Determine the (X, Y) coordinate at the center of the cell enclosing the given text.  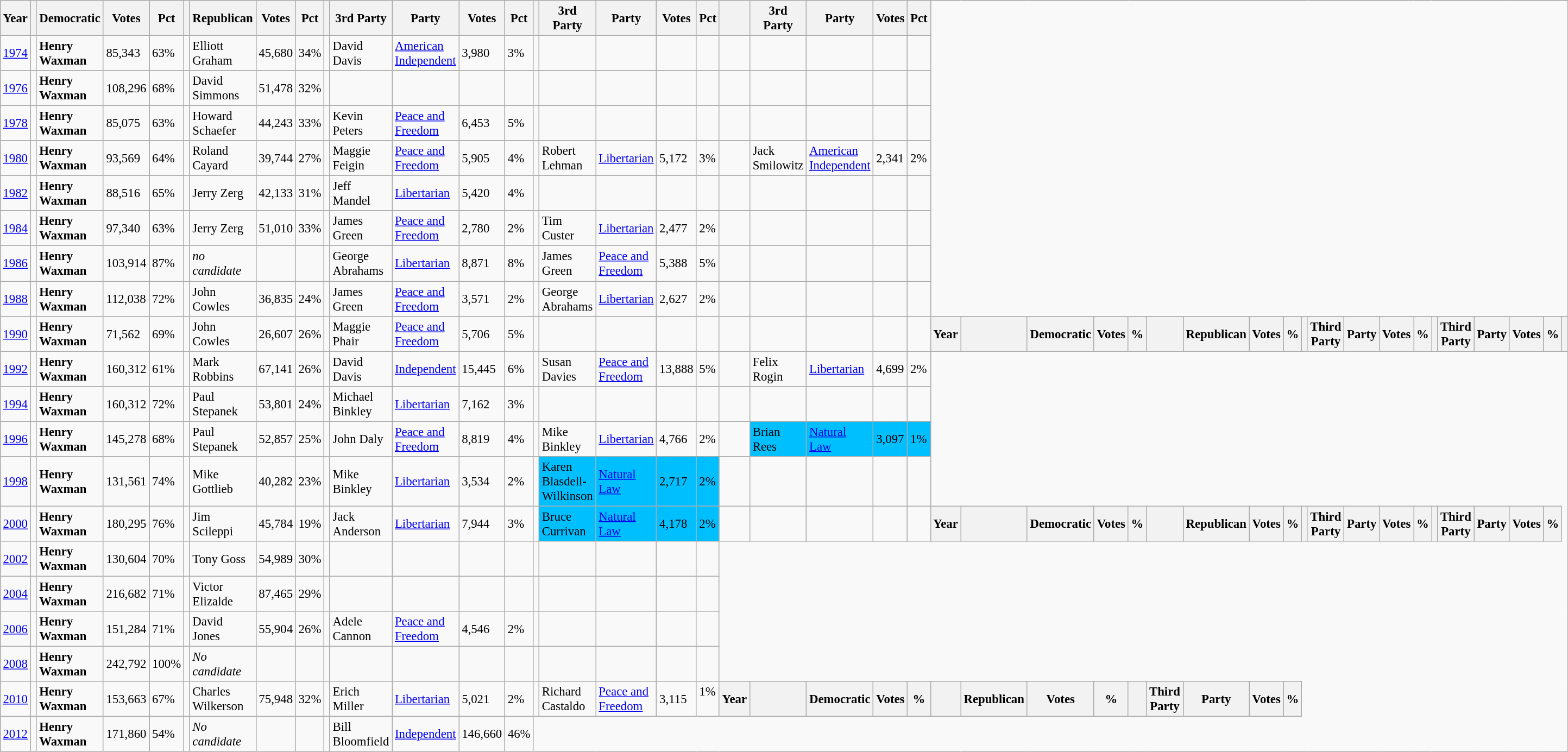
2000 (15, 523)
6% (519, 369)
Charles Wilkerson (223, 699)
Elliott Graham (223, 53)
45,680 (276, 53)
3,571 (482, 299)
2,627 (677, 299)
Maggie Phair (361, 333)
23% (310, 481)
5,420 (482, 193)
David Jones (223, 629)
7,944 (482, 523)
55,904 (276, 629)
6,453 (482, 124)
Brian Rees (778, 439)
1998 (15, 481)
64% (167, 159)
2010 (15, 699)
Jack Smilowitz (778, 159)
7,162 (482, 404)
51,478 (276, 88)
2008 (15, 663)
Mike Gottlieb (223, 481)
74% (167, 481)
4,178 (677, 523)
71,562 (126, 333)
2,341 (891, 159)
25% (310, 439)
13,888 (677, 369)
103,914 (126, 264)
Erich Miller (361, 699)
46% (519, 734)
Jack Anderson (361, 523)
David Simmons (223, 88)
131,561 (126, 481)
Felix Rogin (778, 369)
88,516 (126, 193)
40,282 (276, 481)
John Daly (361, 439)
97,340 (126, 228)
Adele Cannon (361, 629)
Karen Blasdell-Wilkinson (567, 481)
5,706 (482, 333)
3,980 (482, 53)
75,948 (276, 699)
5,905 (482, 159)
171,860 (126, 734)
Bill Bloomfield (361, 734)
153,663 (126, 699)
4,766 (677, 439)
no candidate (223, 264)
Tony Goss (223, 559)
145,278 (126, 439)
Mark Robbins (223, 369)
87% (167, 264)
2,780 (482, 228)
Roland Cayard (223, 159)
1992 (15, 369)
Maggie Feigin (361, 159)
27% (310, 159)
85,075 (126, 124)
76% (167, 523)
3,097 (891, 439)
70% (167, 559)
2002 (15, 559)
8,819 (482, 439)
3,534 (482, 481)
15,445 (482, 369)
Jeff Mandel (361, 193)
67,141 (276, 369)
42,133 (276, 193)
31% (310, 193)
8% (519, 264)
53,801 (276, 404)
108,296 (126, 88)
1994 (15, 404)
130,604 (126, 559)
151,284 (126, 629)
2012 (15, 734)
29% (310, 594)
1978 (15, 124)
1984 (15, 228)
65% (167, 193)
Michael Binkley (361, 404)
Howard Schaefer (223, 124)
30% (310, 559)
51,010 (276, 228)
36,835 (276, 299)
Bruce Currivan (567, 523)
Kevin Peters (361, 124)
Richard Castaldo (567, 699)
26,607 (276, 333)
146,660 (482, 734)
34% (310, 53)
112,038 (126, 299)
44,243 (276, 124)
1974 (15, 53)
5,021 (482, 699)
1988 (15, 299)
2006 (15, 629)
216,682 (126, 594)
67% (167, 699)
61% (167, 369)
Victor Elizalde (223, 594)
180,295 (126, 523)
242,792 (126, 663)
19% (310, 523)
4,699 (891, 369)
Robert Lehman (567, 159)
69% (167, 333)
54,989 (276, 559)
1996 (15, 439)
2004 (15, 594)
1986 (15, 264)
39,744 (276, 159)
4,546 (482, 629)
2,717 (677, 481)
1980 (15, 159)
1982 (15, 193)
1990 (15, 333)
100% (167, 663)
2,477 (677, 228)
8,871 (482, 264)
Susan Davies (567, 369)
93,569 (126, 159)
52,857 (276, 439)
87,465 (276, 594)
54% (167, 734)
Tim Custer (567, 228)
45,784 (276, 523)
5,388 (677, 264)
5,172 (677, 159)
1976 (15, 88)
Jim Scileppi (223, 523)
3,115 (677, 699)
85,343 (126, 53)
